Detect which cell encompasses the target text, then output its (X, Y) center coordinate. 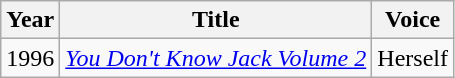
1996 (30, 58)
You Don't Know Jack Volume 2 (216, 58)
Herself (413, 58)
Year (30, 20)
Voice (413, 20)
Title (216, 20)
